Return (x, y) of the center of cell containing provided text 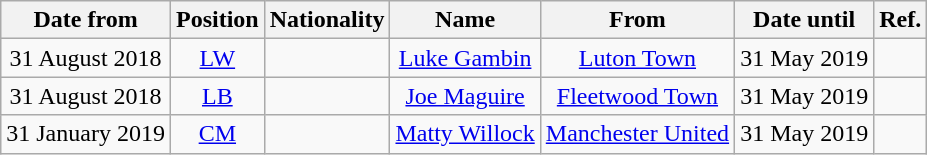
Joe Maguire (465, 96)
LW (217, 58)
Luton Town (637, 58)
CM (217, 134)
Date until (804, 20)
Ref. (900, 20)
Manchester United (637, 134)
Date from (86, 20)
Nationality (327, 20)
From (637, 20)
31 January 2019 (86, 134)
Luke Gambin (465, 58)
Name (465, 20)
LB (217, 96)
Position (217, 20)
Fleetwood Town (637, 96)
Matty Willock (465, 134)
